Determine the (X, Y) coordinate at the center of the cell enclosing the given text.  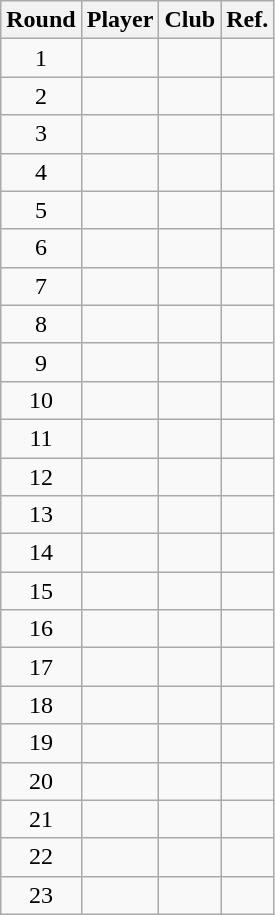
3 (41, 134)
6 (41, 248)
7 (41, 286)
15 (41, 591)
22 (41, 857)
11 (41, 438)
17 (41, 667)
16 (41, 629)
Ref. (248, 20)
Club (190, 20)
20 (41, 781)
23 (41, 895)
13 (41, 515)
8 (41, 324)
10 (41, 400)
1 (41, 58)
5 (41, 210)
19 (41, 743)
9 (41, 362)
Round (41, 20)
21 (41, 819)
14 (41, 553)
2 (41, 96)
18 (41, 705)
4 (41, 172)
Player (120, 20)
12 (41, 477)
